Provide the (x, y) coordinate of the cell's center where the given text is located.  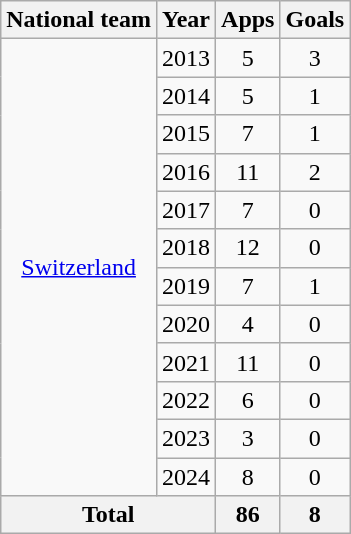
2022 (186, 400)
Switzerland (79, 268)
2021 (186, 362)
4 (248, 324)
6 (248, 400)
12 (248, 248)
Goals (315, 20)
2023 (186, 438)
2015 (186, 134)
2017 (186, 210)
Apps (248, 20)
2018 (186, 248)
2 (315, 172)
2020 (186, 324)
86 (248, 515)
2013 (186, 58)
2016 (186, 172)
Year (186, 20)
National team (79, 20)
2024 (186, 477)
2014 (186, 96)
Total (108, 515)
2019 (186, 286)
